Search for the cell housing the specified text and yield its [X, Y] center coordinate. 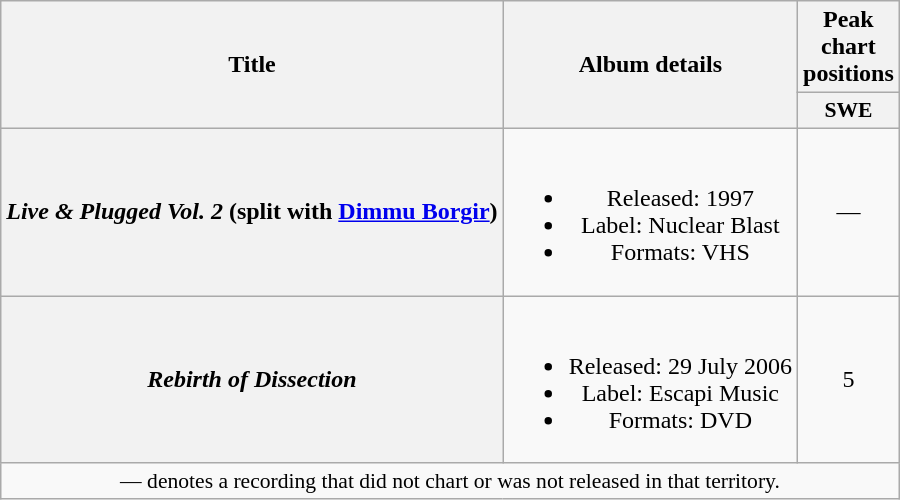
Released: 29 July 2006Label: Escapi MusicFormats: DVD [650, 380]
Title [252, 65]
Rebirth of Dissection [252, 380]
Released: 1997Label: Nuclear BlastFormats: VHS [650, 212]
5 [849, 380]
SWE [849, 111]
Peak chart positions [849, 47]
Album details [650, 65]
Live & Plugged Vol. 2 (split with Dimmu Borgir) [252, 212]
— denotes a recording that did not chart or was not released in that territory. [450, 481]
— [849, 212]
